For the text-containing cell, return its midpoint in [X, Y] coordinate format. 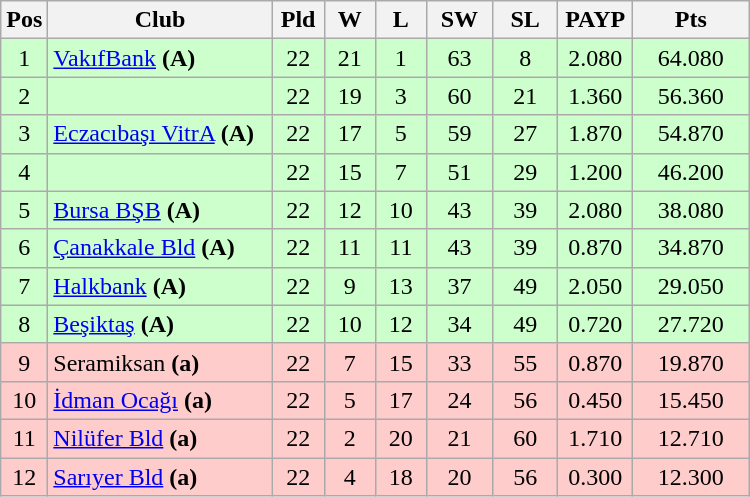
59 [459, 134]
SW [459, 20]
63 [459, 58]
Club [160, 20]
19 [350, 96]
19.870 [690, 362]
37 [459, 286]
27 [524, 134]
Bursa BŞB (A) [160, 210]
51 [459, 172]
64.080 [690, 58]
Pos [24, 20]
1.200 [596, 172]
0.720 [596, 324]
38.080 [690, 210]
Pld [298, 20]
L [400, 20]
Halkbank (A) [160, 286]
Eczacıbaşı VitrA (A) [160, 134]
Nilüfer Bld (a) [160, 438]
VakıfBank (A) [160, 58]
Çanakkale Bld (A) [160, 248]
Sarıyer Bld (a) [160, 477]
1.870 [596, 134]
İdman Ocağı (a) [160, 400]
1.710 [596, 438]
Beşiktaş (A) [160, 324]
56.360 [690, 96]
0.300 [596, 477]
PAYP [596, 20]
24 [459, 400]
29.050 [690, 286]
27.720 [690, 324]
13 [400, 286]
12.300 [690, 477]
15.450 [690, 400]
2.050 [596, 286]
34 [459, 324]
12.710 [690, 438]
34.870 [690, 248]
0.450 [596, 400]
54.870 [690, 134]
SL [524, 20]
Seramiksan (a) [160, 362]
46.200 [690, 172]
18 [400, 477]
Pts [690, 20]
55 [524, 362]
33 [459, 362]
1.360 [596, 96]
29 [524, 172]
W [350, 20]
6 [24, 248]
